Identify which cell holds the provided text, then report its [x, y] central coordinate. 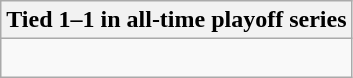
Tied 1–1 in all-time playoff series [176, 20]
